Search for the cell housing the specified text and yield its [X, Y] center coordinate. 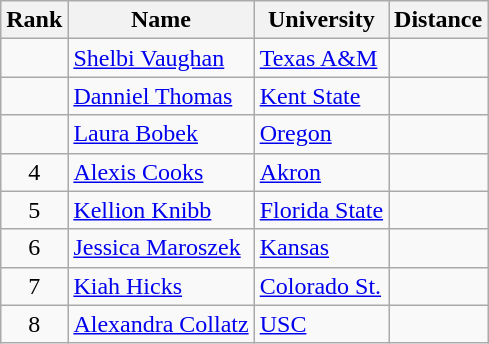
Shelbi Vaughan [161, 58]
Kiah Hicks [161, 286]
Kent State [321, 96]
4 [34, 172]
Kansas [321, 248]
Name [161, 20]
USC [321, 324]
Danniel Thomas [161, 96]
Oregon [321, 134]
Texas A&M [321, 58]
Florida State [321, 210]
Alexis Cooks [161, 172]
7 [34, 286]
Akron [321, 172]
Laura Bobek [161, 134]
8 [34, 324]
Distance [438, 20]
Jessica Maroszek [161, 248]
Colorado St. [321, 286]
Kellion Knibb [161, 210]
5 [34, 210]
Rank [34, 20]
Alexandra Collatz [161, 324]
University [321, 20]
6 [34, 248]
